Find where the given text appears and provide that cell's center as [X, Y] coordinate. 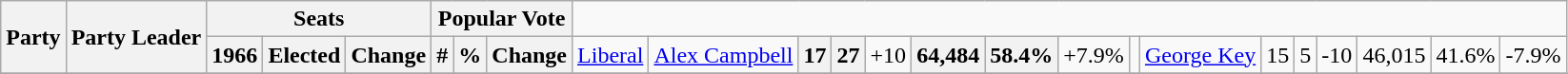
Party [33, 37]
George Key [1200, 55]
Popular Vote [502, 19]
Seats [319, 19]
27 [848, 55]
Elected [305, 55]
5 [1305, 55]
1966 [234, 55]
58.4% [1021, 55]
Alex Campbell [724, 55]
46,015 [1395, 55]
64,484 [949, 55]
41.6% [1465, 55]
-7.9% [1534, 55]
-10 [1337, 55]
Party Leader [136, 37]
Liberal [611, 55]
17 [815, 55]
# [442, 55]
+7.9% [1094, 55]
% [471, 55]
+10 [888, 55]
15 [1278, 55]
